Search for the cell housing the specified text and yield its [x, y] center coordinate. 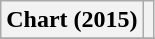
Chart (2015) [72, 20]
